Scan for the cell matching the given text and deliver its [x, y] coordinate at center. 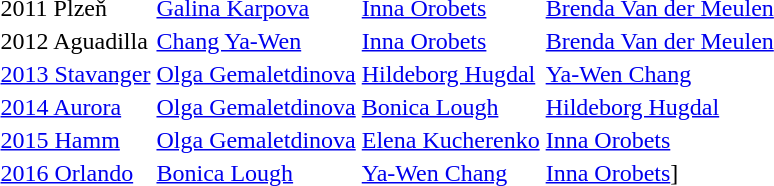
Elena Kucherenko [450, 140]
Inna Orobets [450, 41]
Chang Ya-Wen [256, 41]
Hildeborg Hugdal [450, 74]
Bonica Lough [450, 107]
